Return the [x, y] coordinate for the center point of the cell that contains the specified text.  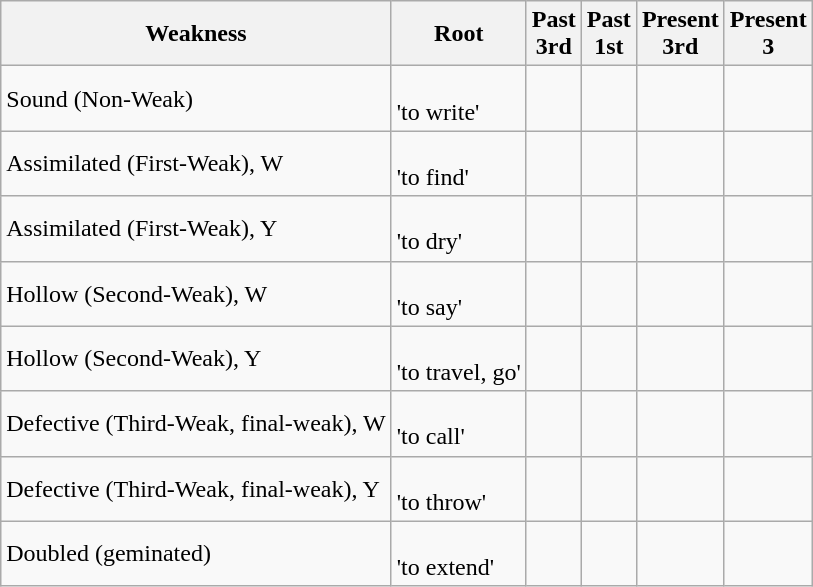
'to dry' [458, 228]
Hollow (Second-Weak), W [196, 294]
Doubled (geminated) [196, 554]
'to throw' [458, 488]
Defective (Third-Weak, final-weak), Y [196, 488]
'to travel, go' [458, 358]
Present 3 [768, 34]
'to extend' [458, 554]
'to write' [458, 98]
Root [458, 34]
'to find' [458, 164]
'to call' [458, 424]
Present 3rd [680, 34]
Past 3rd [554, 34]
Defective (Third-Weak, final-weak), W [196, 424]
Sound (Non-Weak) [196, 98]
Assimilated (First-Weak), W [196, 164]
Hollow (Second-Weak), Y [196, 358]
'to say' [458, 294]
Assimilated (First-Weak), Y [196, 228]
Weakness [196, 34]
Past 1st [608, 34]
